Scan for the cell matching the given text and deliver its [X, Y] coordinate at center. 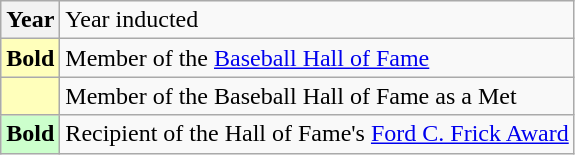
Member of the Baseball Hall of Fame [317, 58]
Year [30, 20]
Year inducted [317, 20]
Recipient of the Hall of Fame's Ford C. Frick Award [317, 134]
Member of the Baseball Hall of Fame as a Met [317, 96]
